Identify which cell holds the provided text, then report its (X, Y) central coordinate. 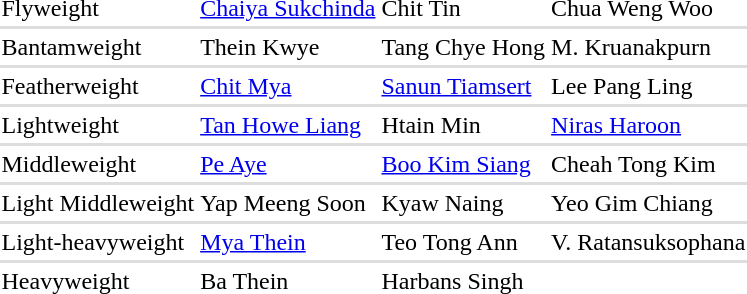
Lee Pang Ling (648, 86)
Bantamweight (98, 47)
Lightweight (98, 125)
Tang Chye Hong (464, 47)
Yap Meeng Soon (288, 203)
Niras Haroon (648, 125)
M. Kruanakpurn (648, 47)
Sanun Tiamsert (464, 86)
Htain Min (464, 125)
Featherweight (98, 86)
Teo Tong Ann (464, 242)
V. Ratansuksophana (648, 242)
Light-heavyweight (98, 242)
Pe Aye (288, 164)
Chit Mya (288, 86)
Cheah Tong Kim (648, 164)
Tan Howe Liang (288, 125)
Light Middleweight (98, 203)
Kyaw Naing (464, 203)
Thein Kwye (288, 47)
Middleweight (98, 164)
Yeo Gim Chiang (648, 203)
Boo Kim Siang (464, 164)
Mya Thein (288, 242)
